Locate the cell with the specified text and output its [X, Y] center coordinate. 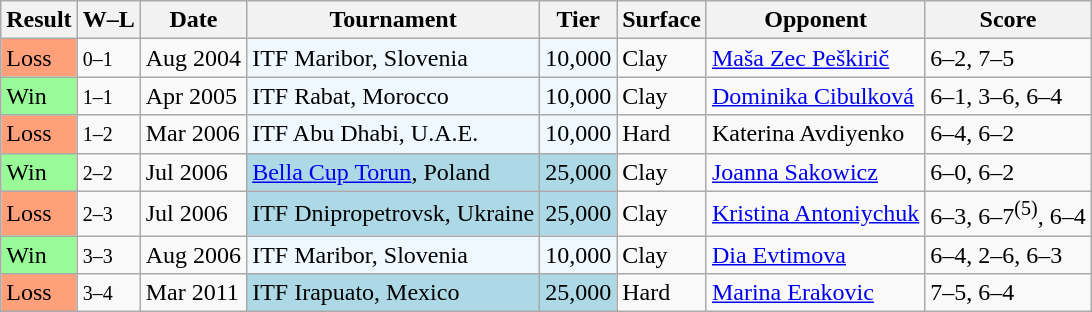
Aug 2004 [193, 58]
Tournament [394, 20]
6–4, 2–6, 6–3 [1008, 255]
ITF Irapuato, Mexico [394, 293]
Result [39, 20]
1–1 [108, 96]
0–1 [108, 58]
Opponent [815, 20]
Marina Erakovic [815, 293]
2–2 [108, 172]
3–3 [108, 255]
Tier [578, 20]
Date [193, 20]
6–0, 6–2 [1008, 172]
1–2 [108, 134]
Katerina Avdiyenko [815, 134]
ITF Abu Dhabi, U.A.E. [394, 134]
Dia Evtimova [815, 255]
7–5, 6–4 [1008, 293]
2–3 [108, 214]
Mar 2006 [193, 134]
Bella Cup Torun, Poland [394, 172]
Surface [662, 20]
6–4, 6–2 [1008, 134]
Dominika Cibulková [815, 96]
Maša Zec Peškirič [815, 58]
6–3, 6–7(5), 6–4 [1008, 214]
Score [1008, 20]
Mar 2011 [193, 293]
3–4 [108, 293]
ITF Rabat, Morocco [394, 96]
6–1, 3–6, 6–4 [1008, 96]
Joanna Sakowicz [815, 172]
Apr 2005 [193, 96]
W–L [108, 20]
Aug 2006 [193, 255]
Kristina Antoniychuk [815, 214]
6–2, 7–5 [1008, 58]
ITF Dnipropetrovsk, Ukraine [394, 214]
